Determine the [x, y] coordinate at the center of the cell enclosing the given text.  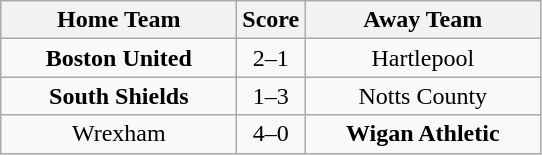
South Shields [119, 96]
Score [271, 20]
Hartlepool [423, 58]
Wigan Athletic [423, 134]
2–1 [271, 58]
Boston United [119, 58]
Wrexham [119, 134]
Home Team [119, 20]
1–3 [271, 96]
4–0 [271, 134]
Notts County [423, 96]
Away Team [423, 20]
